Return the [X, Y] coordinate for the center point of the cell that contains the specified text.  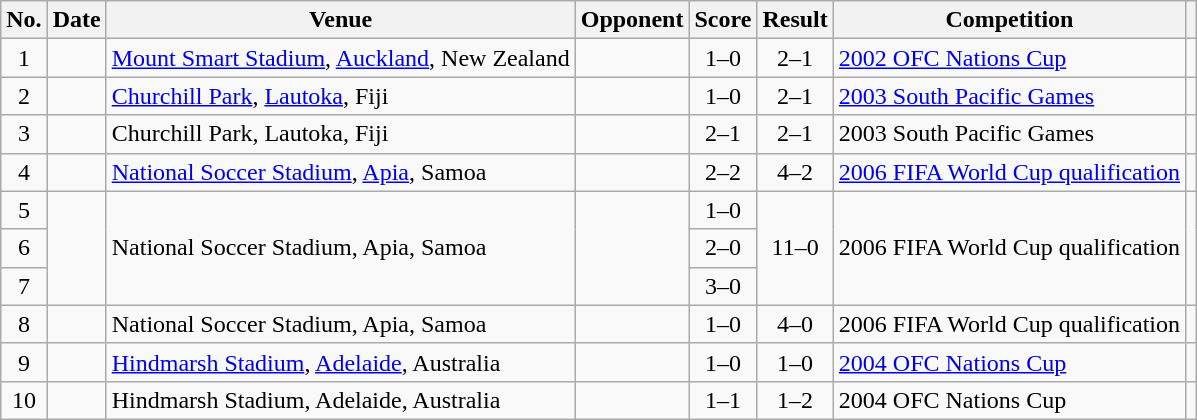
2–0 [723, 248]
1–2 [795, 400]
2 [24, 96]
1–1 [723, 400]
Mount Smart Stadium, Auckland, New Zealand [340, 58]
9 [24, 362]
Score [723, 20]
4–0 [795, 324]
5 [24, 210]
4–2 [795, 172]
Date [76, 20]
4 [24, 172]
No. [24, 20]
2002 OFC Nations Cup [1009, 58]
10 [24, 400]
11–0 [795, 248]
6 [24, 248]
3 [24, 134]
Venue [340, 20]
Result [795, 20]
Competition [1009, 20]
3–0 [723, 286]
8 [24, 324]
2–2 [723, 172]
1 [24, 58]
7 [24, 286]
Opponent [632, 20]
